Locate the cell with the specified text and output its (X, Y) center coordinate. 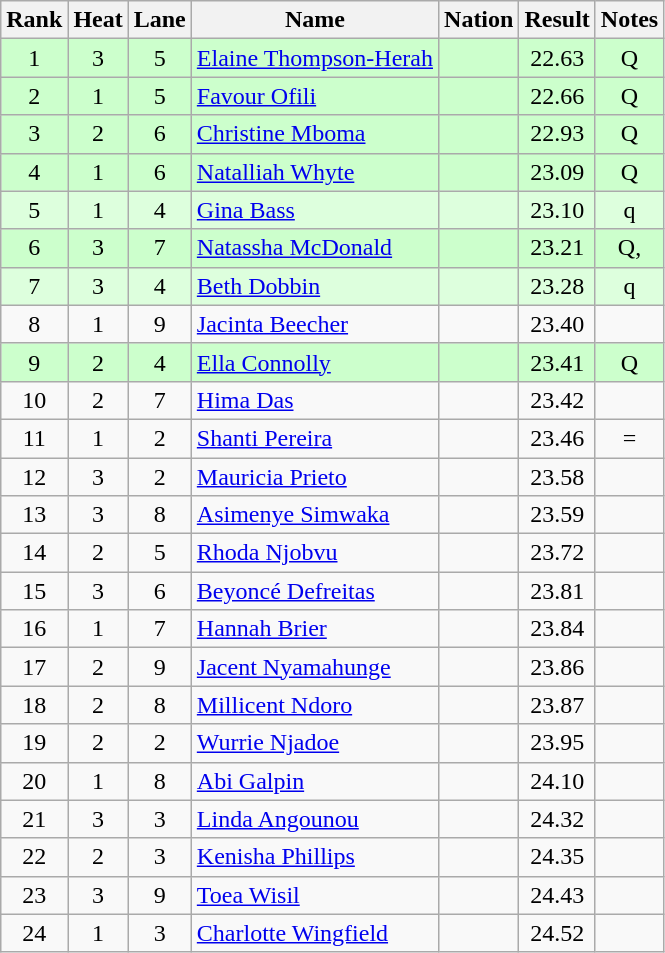
Natassha McDonald (314, 248)
19 (34, 743)
18 (34, 705)
23.72 (557, 553)
Notes (629, 20)
Jacinta Beecher (314, 324)
24.35 (557, 857)
23.09 (557, 172)
Name (314, 20)
23.28 (557, 286)
23.10 (557, 210)
23.42 (557, 400)
23.58 (557, 477)
23.81 (557, 591)
17 (34, 667)
Natalliah Whyte (314, 172)
Millicent Ndoro (314, 705)
21 (34, 819)
Beyoncé Defreitas (314, 591)
23.84 (557, 629)
23.95 (557, 743)
Nation (479, 20)
Hannah Brier (314, 629)
20 (34, 781)
10 (34, 400)
23.59 (557, 515)
16 (34, 629)
Heat (98, 20)
Beth Dobbin (314, 286)
Mauricia Prieto (314, 477)
11 (34, 438)
23.46 (557, 438)
Ella Connolly (314, 362)
24.32 (557, 819)
Shanti Pereira (314, 438)
Christine Mboma (314, 134)
Abi Galpin (314, 781)
22.66 (557, 96)
12 (34, 477)
24.52 (557, 933)
23.21 (557, 248)
23.87 (557, 705)
Rank (34, 20)
22 (34, 857)
24.10 (557, 781)
Lane (160, 20)
Q, (629, 248)
Asimenye Simwaka (314, 515)
Jacent Nyamahunge (314, 667)
22.63 (557, 58)
14 (34, 553)
Hima Das (314, 400)
23 (34, 895)
22.93 (557, 134)
Favour Ofili (314, 96)
= (629, 438)
Rhoda Njobvu (314, 553)
Result (557, 20)
Kenisha Phillips (314, 857)
15 (34, 591)
Linda Angounou (314, 819)
Gina Bass (314, 210)
Wurrie Njadoe (314, 743)
23.40 (557, 324)
23.41 (557, 362)
Charlotte Wingfield (314, 933)
24 (34, 933)
Toea Wisil (314, 895)
23.86 (557, 667)
13 (34, 515)
24.43 (557, 895)
Elaine Thompson-Herah (314, 58)
